Capture the cell that displays the provided text and extract its (X, Y) central coordinate. 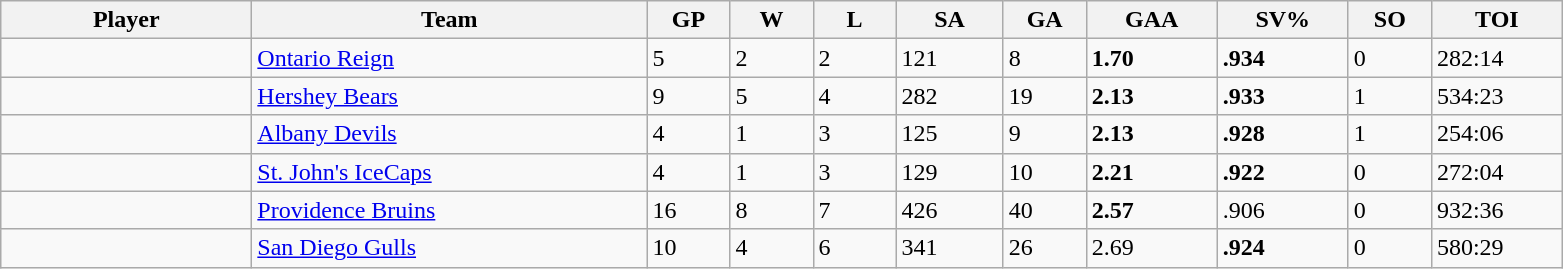
16 (688, 210)
580:29 (1496, 248)
Hershey Bears (450, 96)
129 (950, 172)
GA (1044, 20)
2.57 (1152, 210)
341 (950, 248)
2.21 (1152, 172)
254:06 (1496, 134)
2.69 (1152, 248)
534:23 (1496, 96)
Providence Bruins (450, 210)
W (772, 20)
932:36 (1496, 210)
426 (950, 210)
Albany Devils (450, 134)
40 (1044, 210)
1.70 (1152, 58)
St. John's IceCaps (450, 172)
San Diego Gulls (450, 248)
6 (854, 248)
Team (450, 20)
19 (1044, 96)
125 (950, 134)
GP (688, 20)
282 (950, 96)
Ontario Reign (450, 58)
.924 (1282, 248)
.933 (1282, 96)
7 (854, 210)
TOI (1496, 20)
GAA (1152, 20)
Player (126, 20)
.934 (1282, 58)
SO (1390, 20)
.922 (1282, 172)
.928 (1282, 134)
272:04 (1496, 172)
.906 (1282, 210)
121 (950, 58)
L (854, 20)
26 (1044, 248)
SV% (1282, 20)
282:14 (1496, 58)
SA (950, 20)
